Return (X, Y) of the center of cell containing provided text 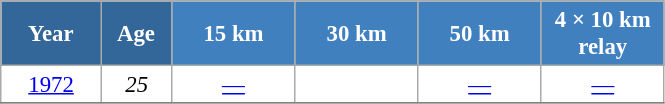
Age (136, 34)
25 (136, 85)
50 km (480, 34)
1972 (52, 85)
30 km (356, 34)
15 km (234, 34)
Year (52, 34)
4 × 10 km relay (602, 34)
